Capture the cell that displays the provided text and extract its (x, y) central coordinate. 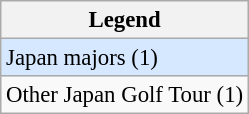
Other Japan Golf Tour (1) (125, 95)
Legend (125, 20)
Japan majors (1) (125, 58)
